Output the (x, y) coordinate of the center of the cell containing the given text.  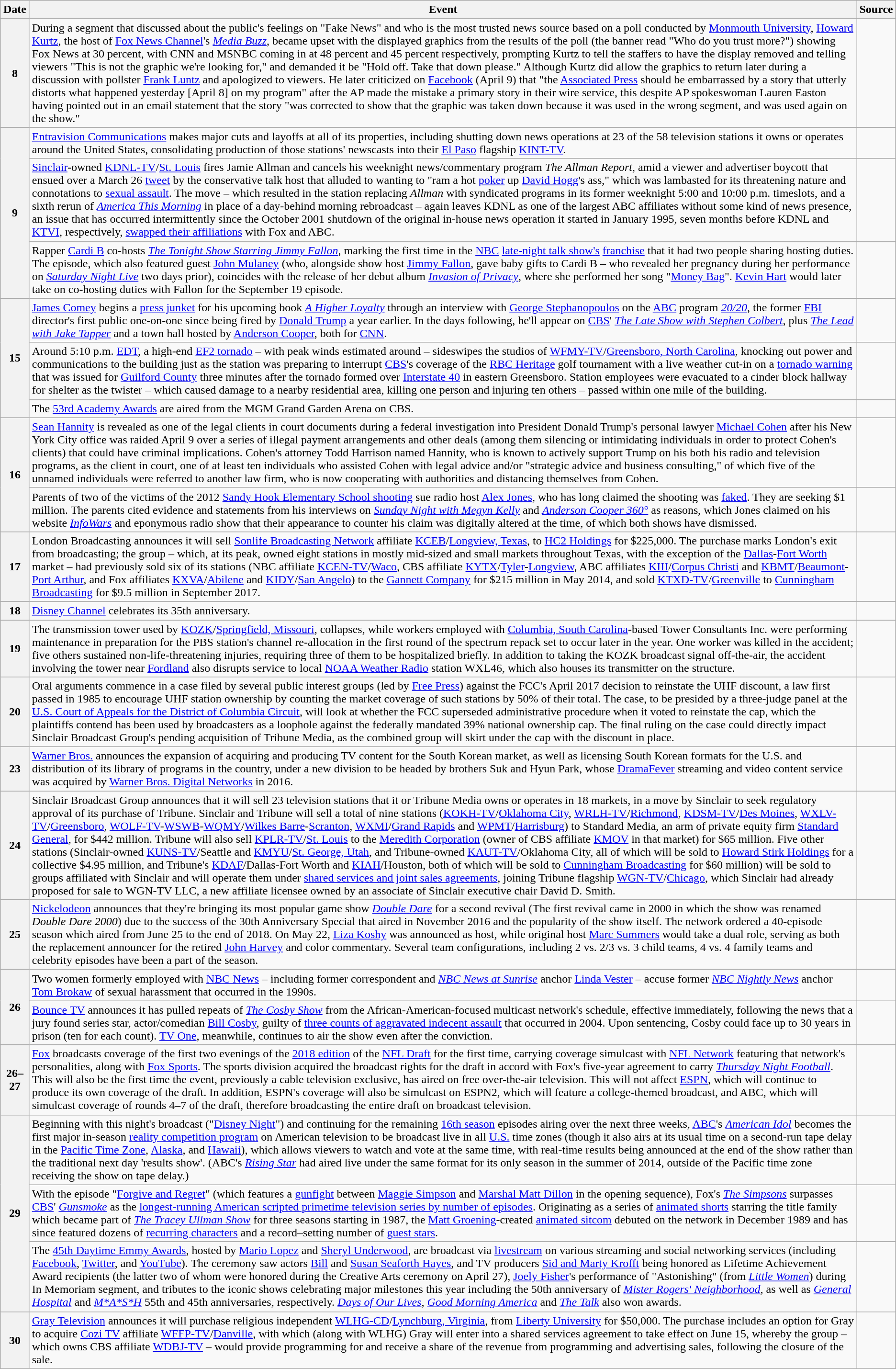
26–27 (15, 1080)
Disney Channel celebrates its 35th anniversary. (443, 611)
30 (15, 1340)
20 (15, 712)
Date (15, 10)
24 (15, 846)
25 (15, 935)
17 (15, 566)
9 (15, 213)
18 (15, 611)
23 (15, 769)
15 (15, 358)
29 (15, 1213)
Source (876, 10)
Event (443, 10)
16 (15, 475)
26 (15, 1007)
19 (15, 648)
8 (15, 73)
The 53rd Academy Awards are aired from the MGM Grand Garden Arena on CBS. (443, 408)
